Pinpoint the cell where the given text exists, returning its (X, Y) midpoint coordinate. 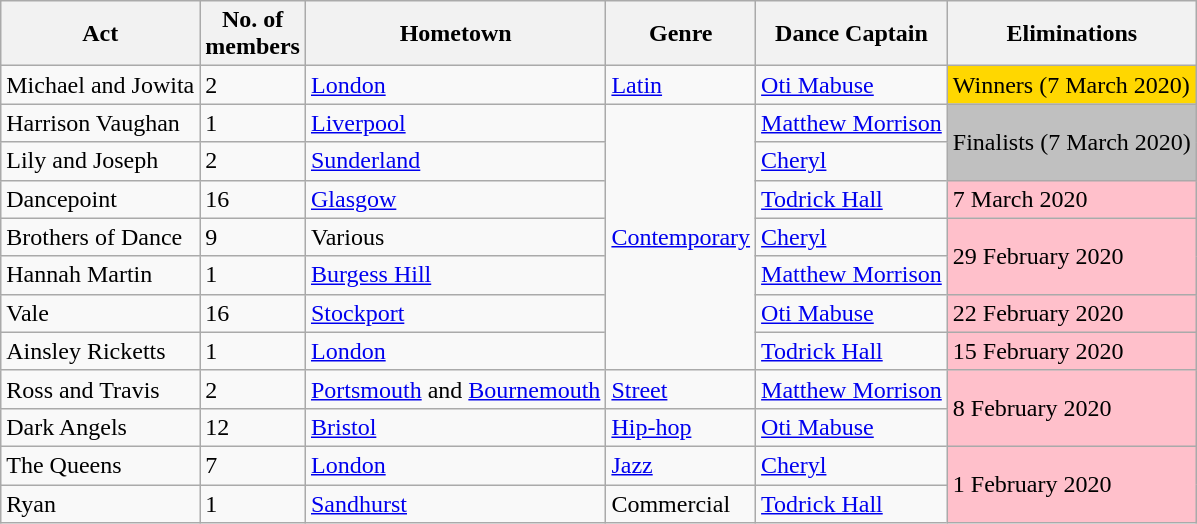
Genre (681, 34)
Dance Captain (852, 34)
Latin (681, 85)
Various (455, 237)
Commercial (681, 503)
Hip-hop (681, 427)
Winners (7 March 2020) (1072, 85)
Stockport (455, 313)
Sunderland (455, 161)
Glasgow (455, 199)
Hannah Martin (100, 275)
The Queens (100, 465)
No. ofmembers (253, 34)
Finalists (7 March 2020) (1072, 142)
Bristol (455, 427)
29 February 2020 (1072, 256)
Michael and Jowita (100, 85)
Hometown (455, 34)
Ainsley Ricketts (100, 351)
15 February 2020 (1072, 351)
7 March 2020 (1072, 199)
Burgess Hill (455, 275)
Vale (100, 313)
Eliminations (1072, 34)
1 February 2020 (1072, 484)
22 February 2020 (1072, 313)
12 (253, 427)
Dark Angels (100, 427)
Ryan (100, 503)
Act (100, 34)
7 (253, 465)
Street (681, 389)
Dancepoint (100, 199)
8 February 2020 (1072, 408)
Harrison Vaughan (100, 123)
Ross and Travis (100, 389)
9 (253, 237)
Sandhurst (455, 503)
Jazz (681, 465)
Brothers of Dance (100, 237)
Lily and Joseph (100, 161)
Portsmouth and Bournemouth (455, 389)
Liverpool (455, 123)
Contemporary (681, 237)
